Identify which cell holds the provided text, then report its [X, Y] central coordinate. 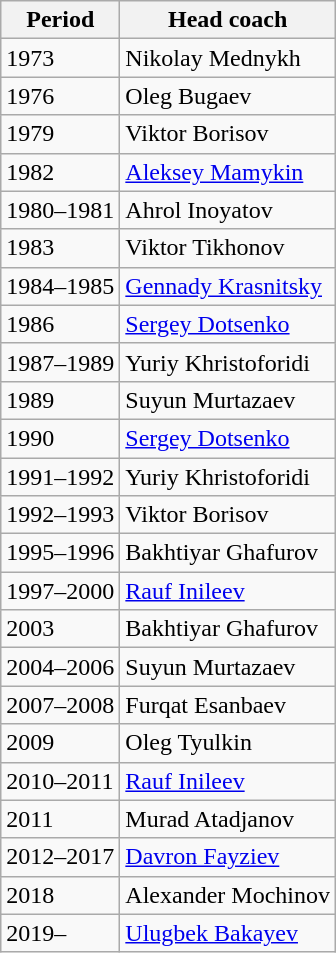
1979 [60, 134]
Oleg Bugaev [228, 96]
Davron Fayziev [228, 857]
1995–1996 [60, 553]
1991–1992 [60, 477]
2004–2006 [60, 667]
Ulugbek Bakayev [228, 933]
Nikolay Mednykh [228, 58]
1990 [60, 438]
Alexander Mochinov [228, 895]
Murad Atadjanov [228, 819]
1986 [60, 324]
1976 [60, 96]
Head coach [228, 20]
1987–1989 [60, 362]
1997–2000 [60, 591]
2003 [60, 629]
1983 [60, 248]
Oleg Tyulkin [228, 743]
2019– [60, 933]
1973 [60, 58]
Furqat Esanbaev [228, 705]
1989 [60, 400]
2009 [60, 743]
1992–1993 [60, 515]
Ahrol Inoyatov [228, 210]
2007–2008 [60, 705]
1982 [60, 172]
Aleksey Mamykin [228, 172]
1980–1981 [60, 210]
Gennady Krasnitsky [228, 286]
2011 [60, 819]
2010–2011 [60, 781]
1984–1985 [60, 286]
2012–2017 [60, 857]
Viktor Tikhonov [228, 248]
2018 [60, 895]
Period [60, 20]
